Detect which cell encompasses the target text, then output its [x, y] center coordinate. 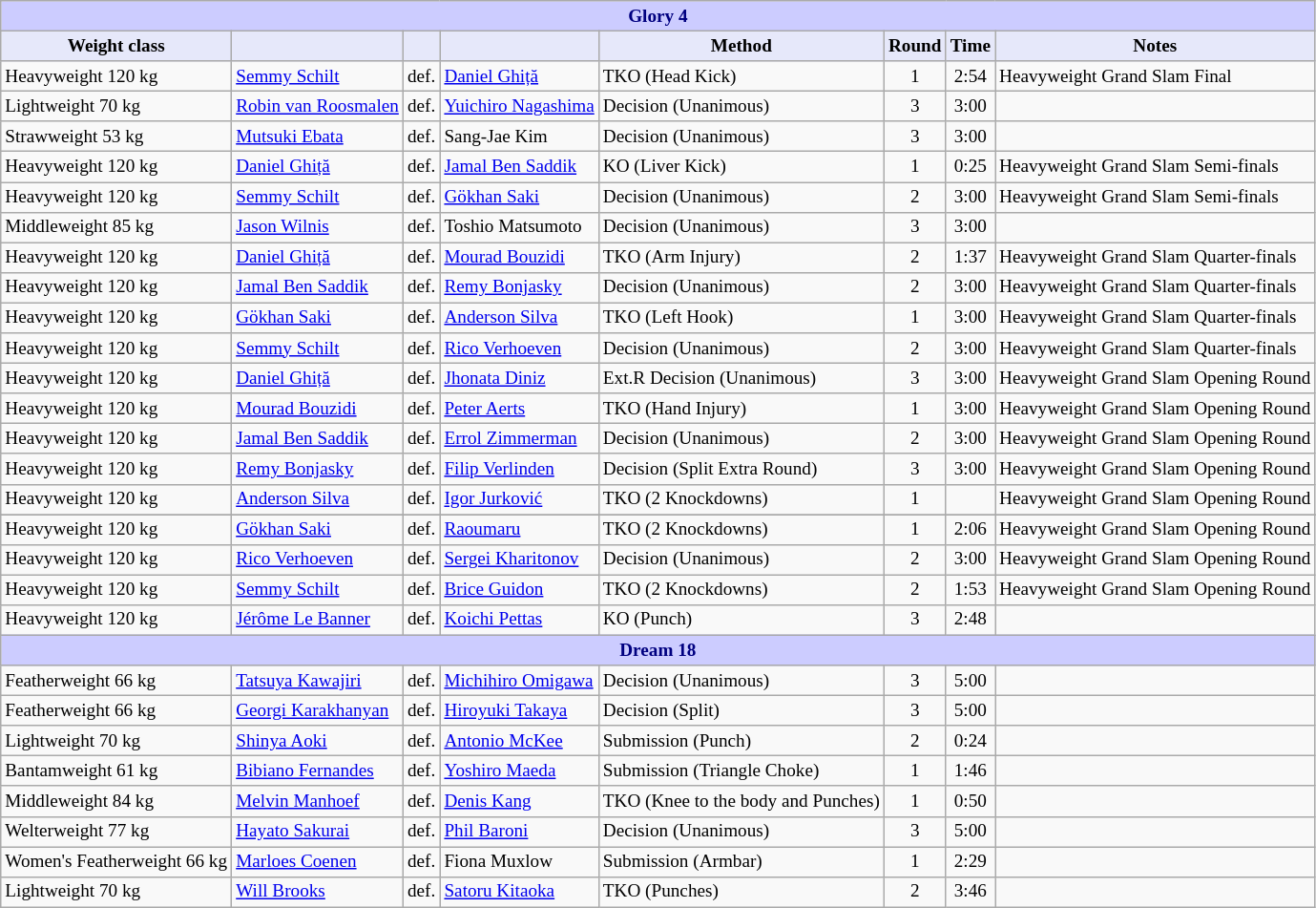
2:54 [970, 76]
Middleweight 85 kg [116, 227]
Melvin Manhoef [318, 801]
Submission (Armbar) [741, 861]
Method [741, 46]
0:25 [970, 167]
Weight class [116, 46]
Toshio Matsumoto [519, 227]
Denis Kang [519, 801]
Antonio McKee [519, 741]
KO (Punch) [741, 620]
Bantamweight 61 kg [116, 771]
Koichi Pettas [519, 620]
Submission (Triangle Choke) [741, 771]
TKO (Arm Injury) [741, 258]
Yuichiro Nagashima [519, 106]
Jason Wilnis [318, 227]
TKO (Knee to the body and Punches) [741, 801]
Michihiro Omigawa [519, 681]
Time [970, 46]
Sergei Kharitonov [519, 560]
Jhonata Diniz [519, 378]
3:46 [970, 892]
Hayato Sakurai [318, 832]
Bibiano Fernandes [318, 771]
Jérôme Le Banner [318, 620]
1:53 [970, 590]
Marloes Coenen [318, 861]
TKO (Left Hook) [741, 318]
Submission (Punch) [741, 741]
Welterweight 77 kg [116, 832]
Georgi Karakhanyan [318, 710]
Raoumaru [519, 529]
Robin van Roosmalen [318, 106]
Yoshiro Maeda [519, 771]
0:50 [970, 801]
2:06 [970, 529]
Decision (Split) [741, 710]
TKO (Punches) [741, 892]
Hiroyuki Takaya [519, 710]
Dream 18 [658, 650]
KO (Liver Kick) [741, 167]
Will Brooks [318, 892]
Round [914, 46]
Ext.R Decision (Unanimous) [741, 378]
Glory 4 [658, 16]
Notes [1155, 46]
2:48 [970, 620]
TKO (Head Kick) [741, 76]
2:29 [970, 861]
Heavyweight Grand Slam Final [1155, 76]
Sang-Jae Kim [519, 137]
Peter Aerts [519, 409]
Mutsuki Ebata [318, 137]
Igor Jurković [519, 499]
Women's Featherweight 66 kg [116, 861]
Strawweight 53 kg [116, 137]
Phil Baroni [519, 832]
Filip Verlinden [519, 469]
1:37 [970, 258]
Decision (Split Extra Round) [741, 469]
Shinya Aoki [318, 741]
Brice Guidon [519, 590]
Errol Zimmerman [519, 439]
Satoru Kitaoka [519, 892]
0:24 [970, 741]
Tatsuya Kawajiri [318, 681]
Middleweight 84 kg [116, 801]
1:46 [970, 771]
Fiona Muxlow [519, 861]
TKO (Hand Injury) [741, 409]
